Scan for the cell matching the given text and deliver its [X, Y] coordinate at center. 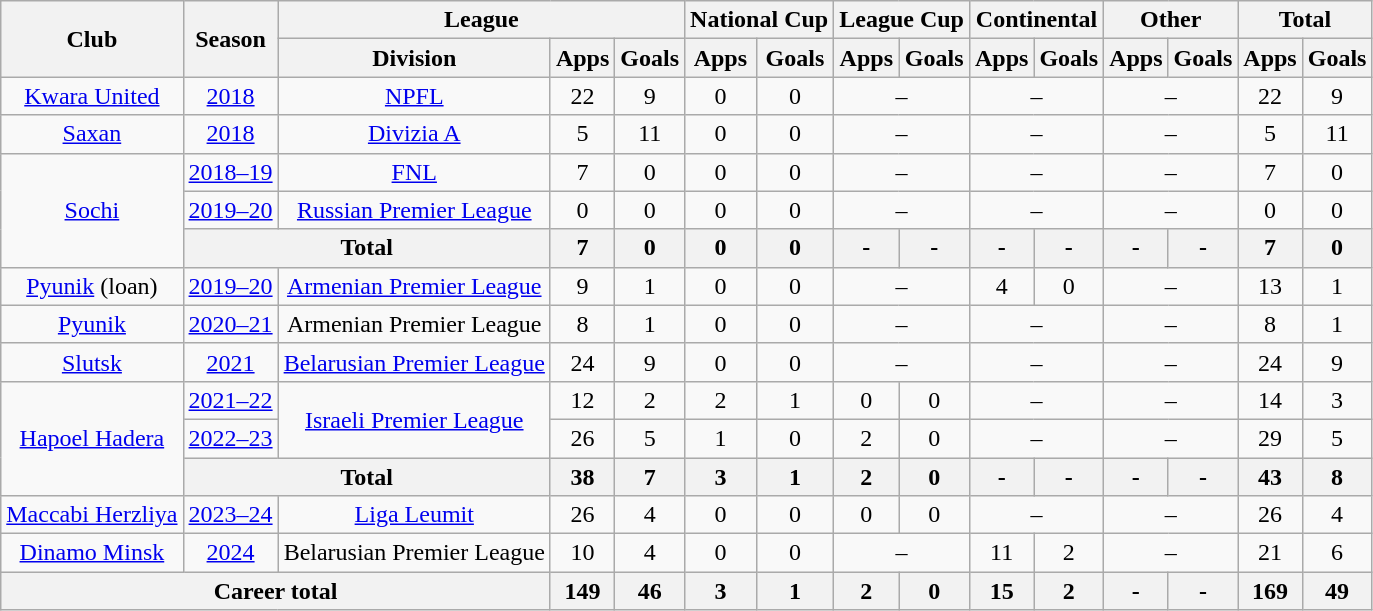
2020–21 [230, 324]
38 [582, 477]
National Cup [760, 20]
6 [1337, 553]
149 [582, 591]
14 [1270, 400]
Pyunik [92, 324]
Liga Leumit [414, 515]
Continental [1036, 20]
Club [92, 39]
2021 [230, 362]
League Cup [902, 20]
12 [582, 400]
FNL [414, 172]
29 [1270, 438]
2021–22 [230, 400]
Dinamo Minsk [92, 553]
Kwara United [92, 96]
Pyunik (loan) [92, 286]
10 [582, 553]
Season [230, 39]
46 [650, 591]
Israeli Premier League [414, 419]
15 [1001, 591]
Russian Premier League [414, 210]
Career total [276, 591]
Hapoel Hadera [92, 438]
Divizia A [414, 134]
43 [1270, 477]
21 [1270, 553]
NPFL [414, 96]
Slutsk [92, 362]
2022–23 [230, 438]
2018–19 [230, 172]
49 [1337, 591]
2024 [230, 553]
Saxan [92, 134]
League [481, 20]
13 [1270, 286]
2023–24 [230, 515]
Sochi [92, 210]
Division [414, 58]
169 [1270, 591]
Maccabi Herzliya [92, 515]
Other [1171, 20]
